Locate the cell with the specified text and output its (x, y) center coordinate. 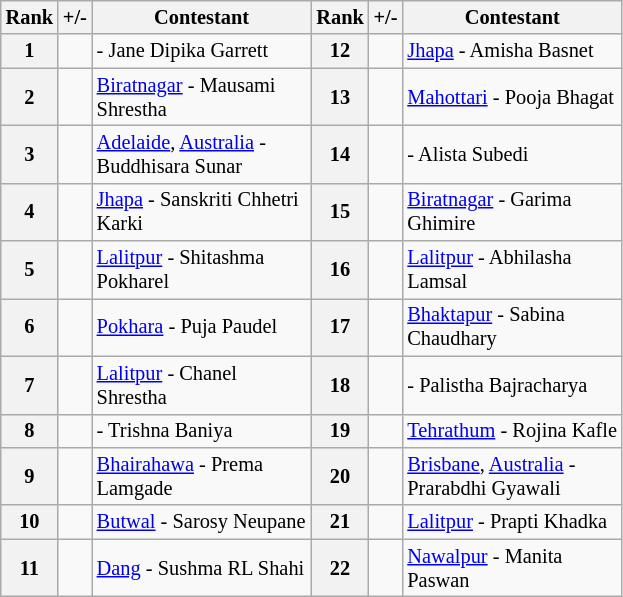
19 (340, 431)
18 (340, 385)
Lalitpur - Shitashma Pokharel (202, 270)
22 (340, 568)
Adelaide, Australia - Buddhisara Sunar (202, 154)
8 (30, 431)
20 (340, 476)
- Jane Dipika Garrett (202, 51)
10 (30, 522)
4 (30, 212)
11 (30, 568)
Lalitpur - Prapti Khadka (512, 522)
Mahottari - Pooja Bhagat (512, 97)
17 (340, 327)
5 (30, 270)
2 (30, 97)
1 (30, 51)
- Trishna Baniya (202, 431)
Bhaktapur - Sabina Chaudhary (512, 327)
Bhairahawa - Prema Lamgade (202, 476)
13 (340, 97)
- Alista Subedi (512, 154)
Lalitpur - Chanel Shrestha (202, 385)
14 (340, 154)
Pokhara - Puja Paudel (202, 327)
16 (340, 270)
9 (30, 476)
- Palistha Bajracharya (512, 385)
12 (340, 51)
Biratnagar - Garima Ghimire (512, 212)
Brisbane, Australia - Prarabdhi Gyawali (512, 476)
21 (340, 522)
15 (340, 212)
Tehrathum - Rojina Kafle (512, 431)
6 (30, 327)
Lalitpur - Abhilasha Lamsal (512, 270)
Nawalpur - Manita Paswan (512, 568)
Butwal - Sarosy Neupane (202, 522)
Biratnagar - Mausami Shrestha (202, 97)
Dang - Sushma RL Shahi (202, 568)
3 (30, 154)
Jhapa - Amisha Basnet (512, 51)
7 (30, 385)
Jhapa - Sanskriti Chhetri Karki (202, 212)
